Return [X, Y] of the center of cell containing provided text 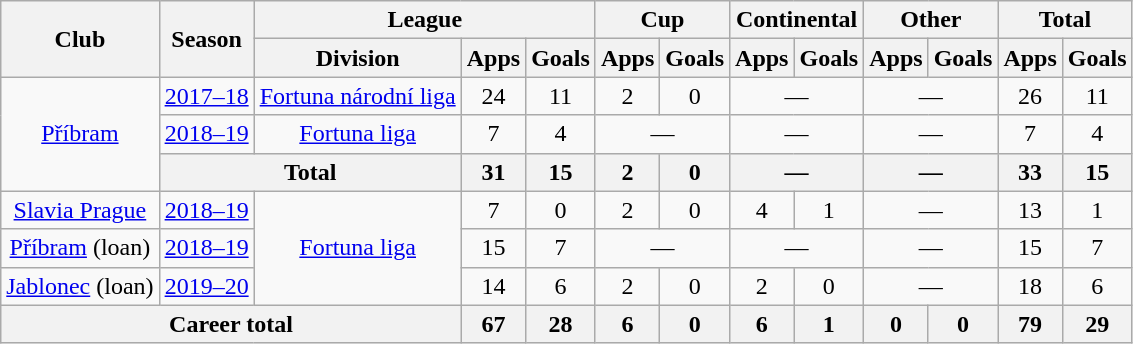
29 [1097, 324]
Career total [231, 324]
Slavia Prague [80, 210]
Other [931, 20]
31 [493, 172]
18 [1030, 286]
Jablonec (loan) [80, 286]
2019–20 [206, 286]
Club [80, 39]
14 [493, 286]
28 [561, 324]
79 [1030, 324]
33 [1030, 172]
Fortuna národní liga [358, 96]
Příbram [80, 134]
Příbram (loan) [80, 248]
24 [493, 96]
Cup [662, 20]
67 [493, 324]
Division [358, 58]
2017–18 [206, 96]
Season [206, 39]
Continental [797, 20]
26 [1030, 96]
13 [1030, 210]
League [424, 20]
